Find where the given text appears and provide that cell's center as [X, Y] coordinate. 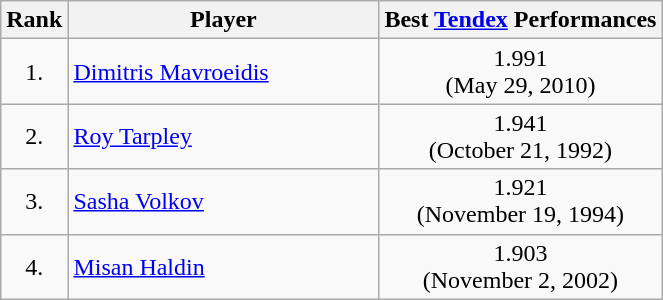
Roy Tarpley [224, 136]
Best Tendex Performances [520, 20]
Player [224, 20]
1.921(November 19, 1994) [520, 202]
4. [34, 266]
Misan Haldin [224, 266]
1. [34, 72]
2. [34, 136]
Dimitris Mavroeidis [224, 72]
1.903(November 2, 2002) [520, 266]
Rank [34, 20]
1.991(May 29, 2010) [520, 72]
1.941(October 21, 1992) [520, 136]
Sasha Volkov [224, 202]
3. [34, 202]
